Pinpoint the cell where the given text exists, returning its [X, Y] midpoint coordinate. 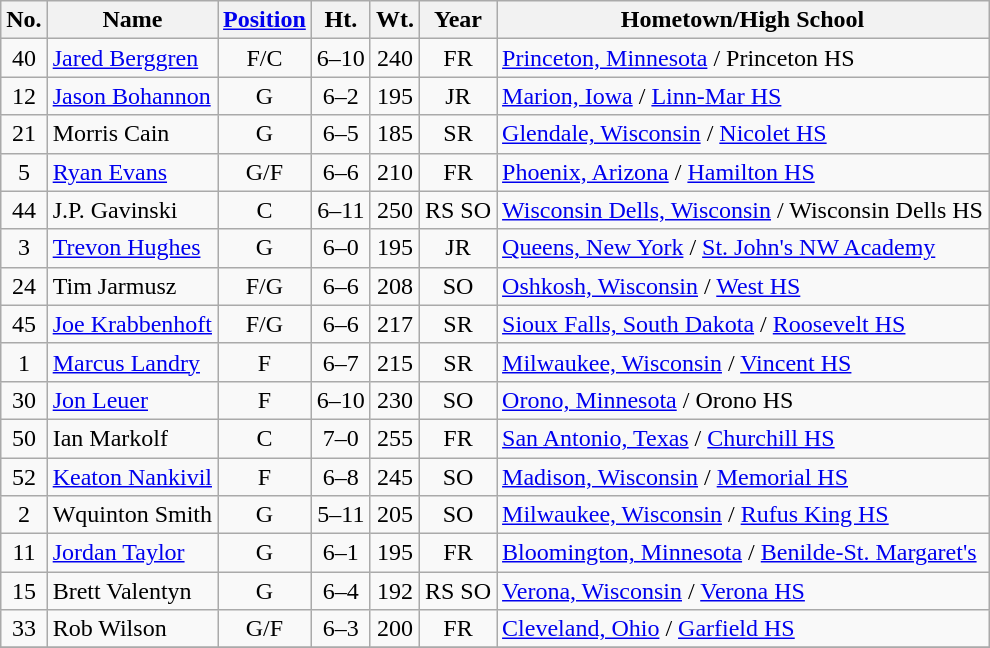
Joe Krabbenhoft [132, 324]
217 [394, 324]
Position [265, 20]
21 [24, 134]
Jon Leuer [132, 400]
Name [132, 20]
Princeton, Minnesota / Princeton HS [743, 58]
205 [394, 515]
Jason Bohannon [132, 96]
240 [394, 58]
Jared Berggren [132, 58]
Hometown/High School [743, 20]
Bloomington, Minnesota / Benilde-St. Margaret's [743, 553]
Cleveland, Ohio / Garfield HS [743, 629]
208 [394, 286]
45 [24, 324]
1 [24, 362]
Year [458, 20]
Sioux Falls, South Dakota / Roosevelt HS [743, 324]
Jordan Taylor [132, 553]
3 [24, 248]
215 [394, 362]
Verona, Wisconsin / Verona HS [743, 591]
2 [24, 515]
Marion, Iowa / Linn-Mar HS [743, 96]
Wisconsin Dells, Wisconsin / Wisconsin Dells HS [743, 210]
230 [394, 400]
Milwaukee, Wisconsin / Vincent HS [743, 362]
Brett Valentyn [132, 591]
Wquinton Smith [132, 515]
15 [24, 591]
50 [24, 438]
6–3 [340, 629]
Tim Jarmusz [132, 286]
Ht. [340, 20]
6–0 [340, 248]
30 [24, 400]
J.P. Gavinski [132, 210]
200 [394, 629]
Rob Wilson [132, 629]
245 [394, 477]
33 [24, 629]
Queens, New York / St. John's NW Academy [743, 248]
San Antonio, Texas / Churchill HS [743, 438]
F/C [265, 58]
Morris Cain [132, 134]
210 [394, 172]
24 [24, 286]
7–0 [340, 438]
Glendale, Wisconsin / Nicolet HS [743, 134]
Keaton Nankivil [132, 477]
185 [394, 134]
Wt. [394, 20]
Ian Markolf [132, 438]
Orono, Minnesota / Orono HS [743, 400]
6–1 [340, 553]
5–11 [340, 515]
Milwaukee, Wisconsin / Rufus King HS [743, 515]
6–5 [340, 134]
No. [24, 20]
6–2 [340, 96]
6–7 [340, 362]
250 [394, 210]
255 [394, 438]
40 [24, 58]
6–4 [340, 591]
Ryan Evans [132, 172]
52 [24, 477]
Trevon Hughes [132, 248]
Phoenix, Arizona / Hamilton HS [743, 172]
11 [24, 553]
6–8 [340, 477]
192 [394, 591]
Oshkosh, Wisconsin / West HS [743, 286]
Marcus Landry [132, 362]
6–11 [340, 210]
44 [24, 210]
5 [24, 172]
Madison, Wisconsin / Memorial HS [743, 477]
12 [24, 96]
